From the cell containing the given text, extract its center point as [X, Y] coordinate. 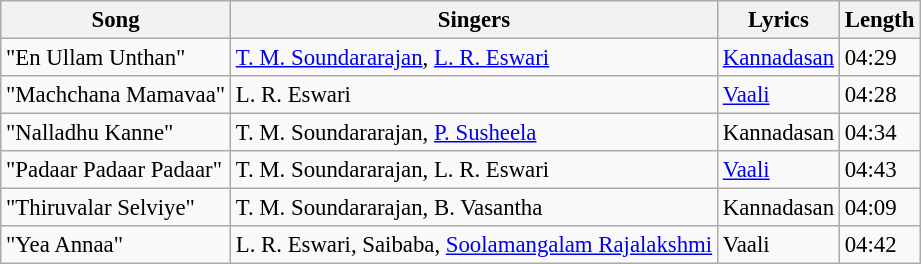
04:09 [879, 208]
04:42 [879, 245]
T. M. Soundararajan, P. Susheela [474, 133]
Song [116, 20]
L. R. Eswari [474, 95]
Length [879, 20]
"Yea Annaa" [116, 245]
04:28 [879, 95]
"En Ullam Unthan" [116, 58]
"Nalladhu Kanne" [116, 133]
04:29 [879, 58]
04:43 [879, 170]
"Thiruvalar Selviye" [116, 208]
"Machchana Mamavaa" [116, 95]
Lyrics [778, 20]
L. R. Eswari, Saibaba, Soolamangalam Rajalakshmi [474, 245]
"Padaar Padaar Padaar" [116, 170]
T. M. Soundararajan, B. Vasantha [474, 208]
Singers [474, 20]
04:34 [879, 133]
